Detect which cell encompasses the target text, then output its (x, y) center coordinate. 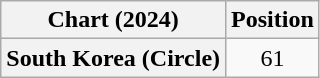
Chart (2024) (114, 20)
61 (273, 58)
South Korea (Circle) (114, 58)
Position (273, 20)
